Determine the [X, Y] coordinate at the center of the cell enclosing the given text.  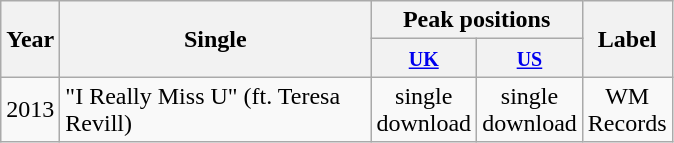
UK [424, 58]
"I Really Miss U" (ft. Teresa Revill) [216, 110]
Year [30, 39]
Label [627, 39]
2013 [30, 110]
Single [216, 39]
US [530, 58]
Peak positions [476, 20]
WM Records [627, 110]
